Return the [x, y] coordinate for the center point of the cell that contains the specified text.  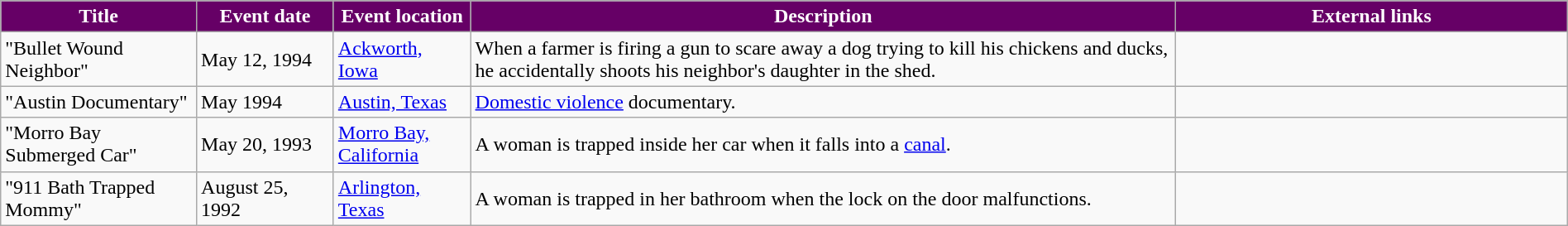
May 1994 [265, 102]
A woman is trapped in her bathroom when the lock on the door malfunctions. [824, 199]
Title [99, 17]
Morro Bay, California [402, 144]
Event date [265, 17]
A woman is trapped inside her car when it falls into a canal. [824, 144]
August 25, 1992 [265, 199]
Ackworth, Iowa [402, 60]
May 12, 1994 [265, 60]
"Bullet Wound Neighbor" [99, 60]
When a farmer is firing a gun to scare away a dog trying to kill his chickens and ducks, he accidentally shoots his neighbor's daughter in the shed. [824, 60]
"911 Bath Trapped Mommy" [99, 199]
Domestic violence documentary. [824, 102]
Arlington, Texas [402, 199]
"Morro Bay Submerged Car" [99, 144]
Description [824, 17]
External links [1372, 17]
May 20, 1993 [265, 144]
Event location [402, 17]
Austin, Texas [402, 102]
"Austin Documentary" [99, 102]
